Capture the cell that displays the provided text and extract its [x, y] central coordinate. 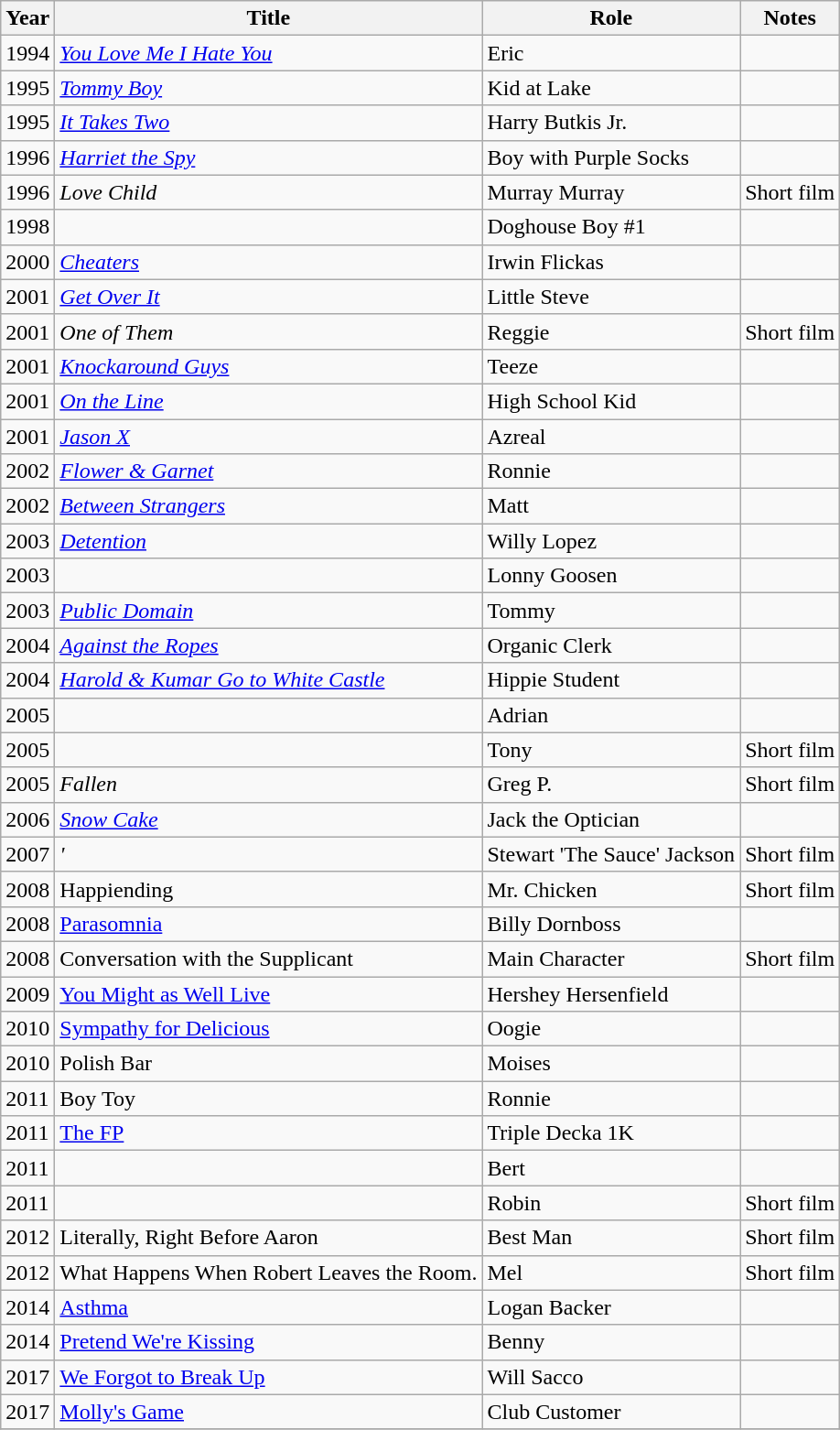
Stewart 'The Sauce' Jackson [611, 854]
Cheaters [269, 262]
Tommy [611, 611]
Best Man [611, 1238]
Moises [611, 1064]
Boy with Purple Socks [611, 157]
Literally, Right Before Aaron [269, 1238]
1998 [27, 227]
Lonny Goosen [611, 576]
2006 [27, 819]
Year [27, 18]
Tommy Boy [269, 88]
Azreal [611, 437]
High School Kid [611, 401]
Billy Dornboss [611, 924]
Fallen [269, 785]
Greg P. [611, 785]
Mel [611, 1273]
Little Steve [611, 297]
Get Over It [269, 297]
You Might as Well Live [269, 993]
Snow Cake [269, 819]
Hippie Student [611, 680]
Benny [611, 1342]
Irwin Flickas [611, 262]
It Takes Two [269, 123]
' [269, 854]
Kid at Lake [611, 88]
Main Character [611, 959]
Hershey Hersenfield [611, 993]
Asthma [269, 1307]
Happiending [269, 889]
What Happens When Robert Leaves the Room. [269, 1273]
2007 [27, 854]
Teeze [611, 366]
Will Sacco [611, 1377]
Title [269, 18]
Public Domain [269, 611]
Jack the Optician [611, 819]
Harry Butkis Jr. [611, 123]
2000 [27, 262]
Jason X [269, 437]
Eric [611, 53]
You Love Me I Hate You [269, 53]
Role [611, 18]
Parasomnia [269, 924]
Club Customer [611, 1412]
Detention [269, 541]
Harriet the Spy [269, 157]
The FP [269, 1133]
Between Strangers [269, 506]
Willy Lopez [611, 541]
Polish Bar [269, 1064]
We Forgot to Break Up [269, 1377]
Organic Clerk [611, 645]
On the Line [269, 401]
Doghouse Boy #1 [611, 227]
1994 [27, 53]
Love Child [269, 192]
Logan Backer [611, 1307]
Robin [611, 1203]
Triple Decka 1K [611, 1133]
Boy Toy [269, 1099]
Sympathy for Delicious [269, 1029]
Conversation with the Supplicant [269, 959]
Adrian [611, 715]
Murray Murray [611, 192]
Oogie [611, 1029]
Harold & Kumar Go to White Castle [269, 680]
Mr. Chicken [611, 889]
Reggie [611, 331]
Tony [611, 750]
Bert [611, 1168]
Flower & Garnet [269, 471]
Pretend We're Kissing [269, 1342]
Notes [791, 18]
Against the Ropes [269, 645]
Matt [611, 506]
Knockaround Guys [269, 366]
Molly's Game [269, 1412]
One of Them [269, 331]
2009 [27, 993]
